Return the (x, y) coordinate for the center point of the cell that contains the specified text.  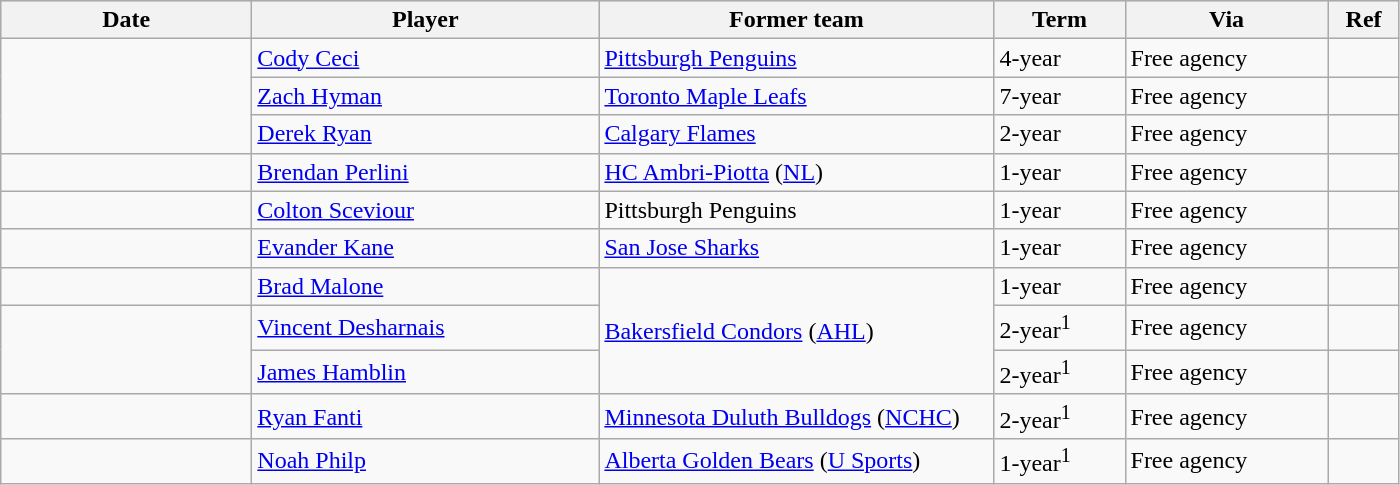
Toronto Maple Leafs (796, 96)
Brendan Perlini (426, 172)
Former team (796, 20)
San Jose Sharks (796, 248)
Derek Ryan (426, 134)
Noah Philp (426, 462)
Ryan Fanti (426, 416)
Date (126, 20)
James Hamblin (426, 372)
Zach Hyman (426, 96)
Vincent Desharnais (426, 328)
Evander Kane (426, 248)
Calgary Flames (796, 134)
1-year1 (1060, 462)
Term (1060, 20)
Via (1226, 20)
Player (426, 20)
2-year (1060, 134)
HC Ambri-Piotta (NL) (796, 172)
7-year (1060, 96)
Alberta Golden Bears (U Sports) (796, 462)
Ref (1364, 20)
Cody Ceci (426, 58)
Brad Malone (426, 286)
Colton Sceviour (426, 210)
Minnesota Duluth Bulldogs (NCHC) (796, 416)
Bakersfield Condors (AHL) (796, 330)
4-year (1060, 58)
